Return the [X, Y] coordinate for the center point of the cell that contains the specified text.  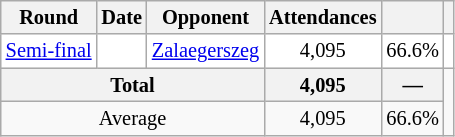
— [412, 85]
Opponent [206, 17]
Zalaegerszeg [206, 51]
Average [132, 118]
Total [132, 85]
Round [49, 17]
Semi-final [49, 51]
Date [121, 17]
Attendances [322, 17]
